Provide the (x, y) coordinate of the cell's center where the given text is located.  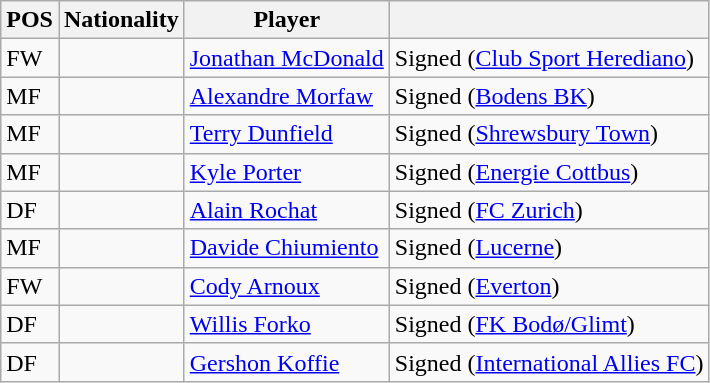
Signed (Shrewsbury Town) (549, 134)
Gershon Koffie (286, 362)
Nationality (121, 20)
Signed (Energie Cottbus) (549, 172)
Signed (International Allies FC) (549, 362)
Signed (Lucerne) (549, 248)
Willis Forko (286, 324)
Signed (FC Zurich) (549, 210)
Alain Rochat (286, 210)
Terry Dunfield (286, 134)
Signed (Bodens BK) (549, 96)
Kyle Porter (286, 172)
Signed (FK Bodø/Glimt) (549, 324)
POS (30, 20)
Signed (Everton) (549, 286)
Alexandre Morfaw (286, 96)
Signed (Club Sport Herediano) (549, 58)
Jonathan McDonald (286, 58)
Cody Arnoux (286, 286)
Davide Chiumiento (286, 248)
Player (286, 20)
